Find where the given text appears and provide that cell's center as (x, y) coordinate. 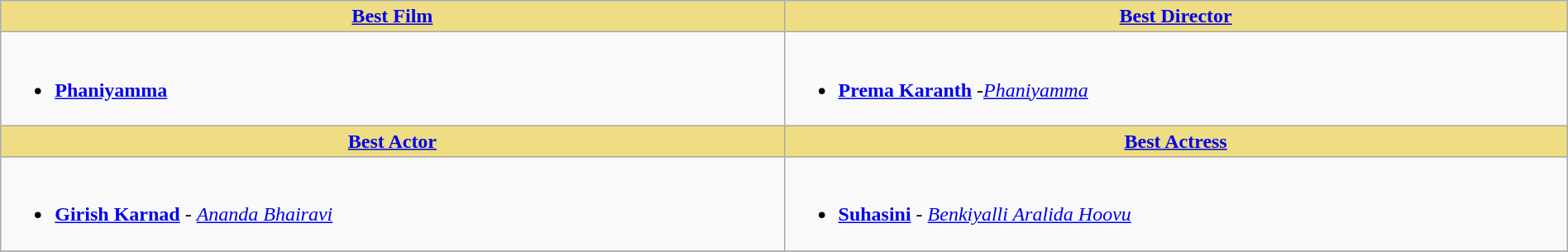
Best Actor (392, 141)
Prema Karanth -Phaniyamma (1176, 79)
Best Director (1176, 17)
Phaniyamma (392, 79)
Best Actress (1176, 141)
Girish Karnad - Ananda Bhairavi (392, 203)
Suhasini - Benkiyalli Aralida Hoovu (1176, 203)
Best Film (392, 17)
